Detect which cell encompasses the target text, then output its (x, y) center coordinate. 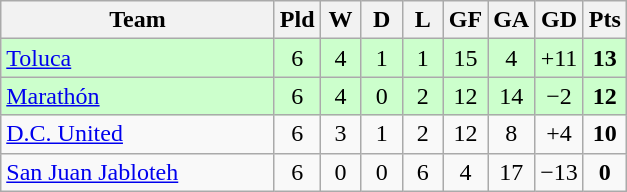
10 (604, 134)
San Juan Jabloteh (138, 172)
3 (340, 134)
Toluca (138, 58)
17 (512, 172)
Pts (604, 20)
14 (512, 96)
13 (604, 58)
15 (465, 58)
Marathón (138, 96)
GF (465, 20)
D (382, 20)
8 (512, 134)
+11 (560, 58)
Team (138, 20)
GD (560, 20)
Pld (297, 20)
+4 (560, 134)
−13 (560, 172)
GA (512, 20)
W (340, 20)
L (422, 20)
D.C. United (138, 134)
−2 (560, 96)
